Extract the [x, y] coordinate from the center of the cell holding the provided text.  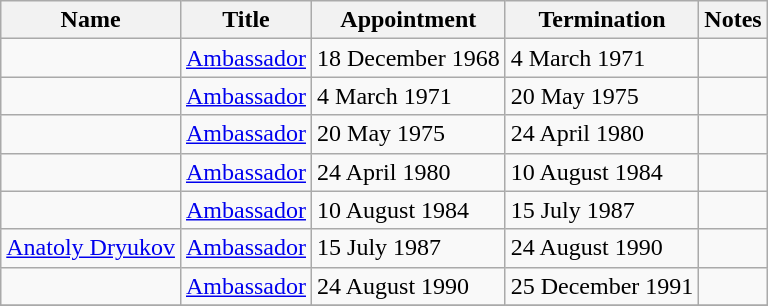
Name [91, 20]
18 December 1968 [409, 58]
Anatoly Dryukov [91, 248]
25 December 1991 [602, 286]
Notes [733, 20]
Termination [602, 20]
Title [246, 20]
Appointment [409, 20]
